Provide the (x, y) coordinate of the cell's center where the given text is located.  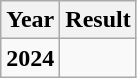
Year (30, 20)
Result (98, 20)
2024 (30, 58)
